Identify which cell holds the provided text, then report its [X, Y] central coordinate. 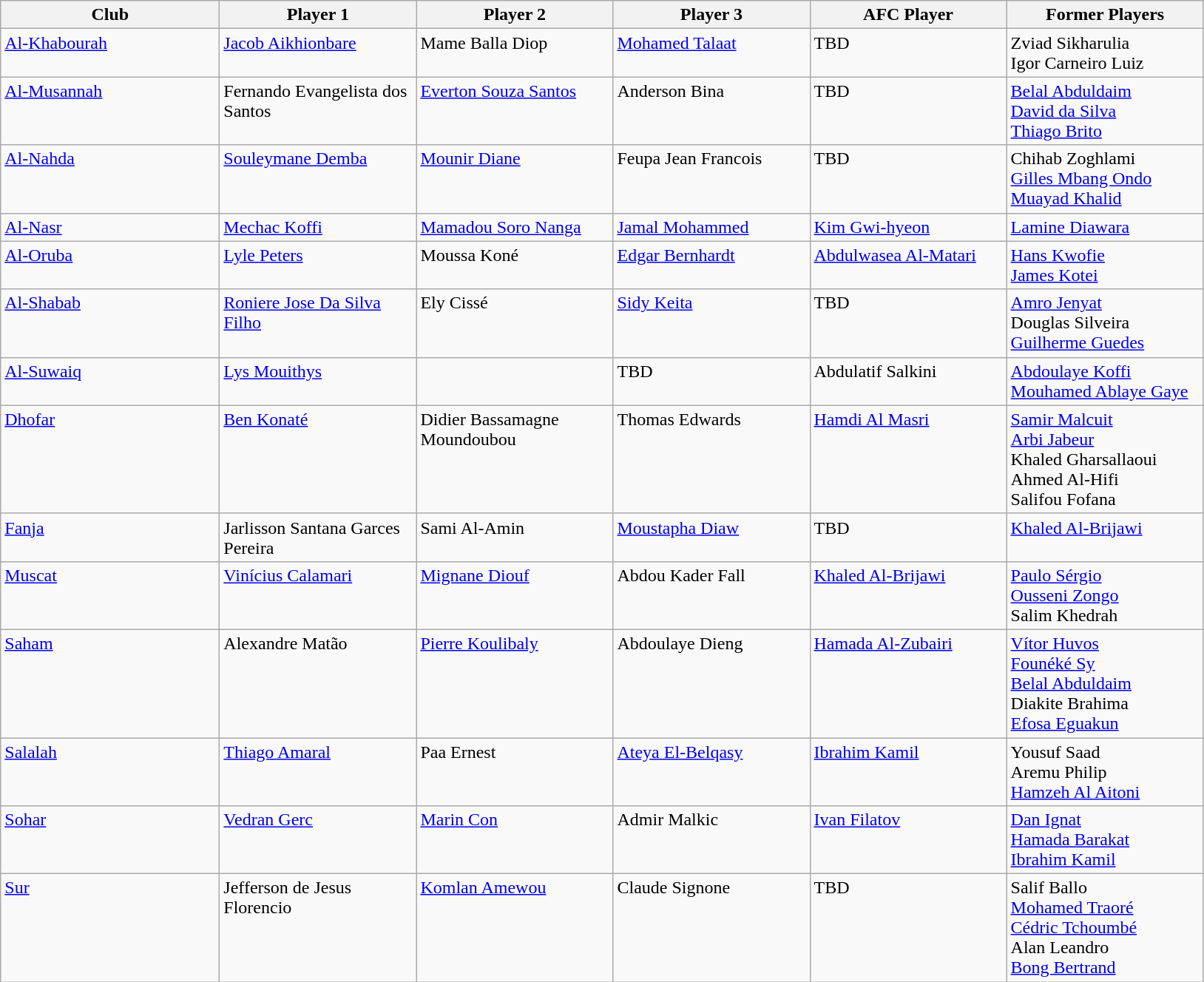
Ely Cissé [515, 323]
Thiago Amaral [318, 772]
Lyle Peters [318, 265]
Saham [110, 683]
Hans Kwofie James Kotei [1105, 265]
Jefferson de Jesus Florencio [318, 928]
Everton Souza Santos [515, 111]
Vedran Gerc [318, 840]
Marin Con [515, 840]
Komlan Amewou [515, 928]
Al-Nasr [110, 227]
Al-Khabourah [110, 53]
AFC Player [908, 15]
Al-Nahda [110, 179]
Vítor Huvos Founéké Sy Belal Abduldaim Diakite Brahima Efosa Eguakun [1105, 683]
Salif Ballo Mohamed Traoré Cédric Tchoumbé Alan Leandro Bong Bertrand [1105, 928]
Dhofar [110, 459]
Mechac Koffi [318, 227]
Moustapha Diaw [711, 537]
Abdou Kader Fall [711, 595]
Mohamed Talaat [711, 53]
Didier Bassamagne Moundoubou [515, 459]
Paulo Sérgio Ousseni Zongo Salim Khedrah [1105, 595]
Belal Abduldaim David da Silva Thiago Brito [1105, 111]
Ateya El-Belqasy [711, 772]
Mamadou Soro Nanga [515, 227]
Al-Musannah [110, 111]
Al-Suwaiq [110, 382]
Fernando Evangelista dos Santos [318, 111]
Player 2 [515, 15]
Former Players [1105, 15]
Mame Balla Diop [515, 53]
Lys Mouithys [318, 382]
Al-Shabab [110, 323]
Mounir Diane [515, 179]
Sami Al-Amin [515, 537]
Mignane Diouf [515, 595]
Hamada Al-Zubairi [908, 683]
Admir Malkic [711, 840]
Anderson Bina [711, 111]
Zviad Sikharulia Igor Carneiro Luiz [1105, 53]
Abdoulaye Dieng [711, 683]
Dan Ignat Hamada Barakat Ibrahim Kamil [1105, 840]
Pierre Koulibaly [515, 683]
Abdulatif Salkini [908, 382]
Amro Jenyat Douglas Silveira Guilherme Guedes [1105, 323]
Vinícius Calamari [318, 595]
Club [110, 15]
Roniere Jose Da Silva Filho [318, 323]
Player 3 [711, 15]
Jarlisson Santana Garces Pereira [318, 537]
Ivan Filatov [908, 840]
Souleymane Demba [318, 179]
Chihab Zoghlami Gilles Mbang Ondo Muayad Khalid [1105, 179]
Yousuf Saad Aremu Philip Hamzeh Al Aitoni [1105, 772]
Alexandre Matão [318, 683]
Edgar Bernhardt [711, 265]
Paa Ernest [515, 772]
Kim Gwi-hyeon [908, 227]
Salalah [110, 772]
Thomas Edwards [711, 459]
Ben Konaté [318, 459]
Abdoulaye Koffi Mouhamed Ablaye Gaye [1105, 382]
Ibrahim Kamil [908, 772]
Hamdi Al Masri [908, 459]
Sohar [110, 840]
Sur [110, 928]
Samir Malcuit Arbi Jabeur Khaled Gharsallaoui Ahmed Al-Hifi Salifou Fofana [1105, 459]
Muscat [110, 595]
Player 1 [318, 15]
Abdulwasea Al-Matari [908, 265]
Claude Signone [711, 928]
Lamine Diawara [1105, 227]
Al-Oruba [110, 265]
Moussa Koné [515, 265]
Sidy Keita [711, 323]
Feupa Jean Francois [711, 179]
Jamal Mohammed [711, 227]
Fanja [110, 537]
Jacob Aikhionbare [318, 53]
